Pinpoint the cell where the given text exists, returning its (X, Y) midpoint coordinate. 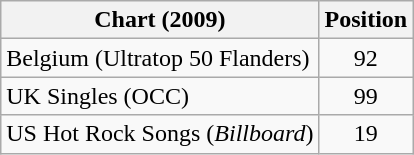
92 (366, 58)
Position (366, 20)
UK Singles (OCC) (160, 96)
US Hot Rock Songs (Billboard) (160, 134)
99 (366, 96)
Chart (2009) (160, 20)
Belgium (Ultratop 50 Flanders) (160, 58)
19 (366, 134)
